Output the [x, y] coordinate of the center of the cell containing the given text.  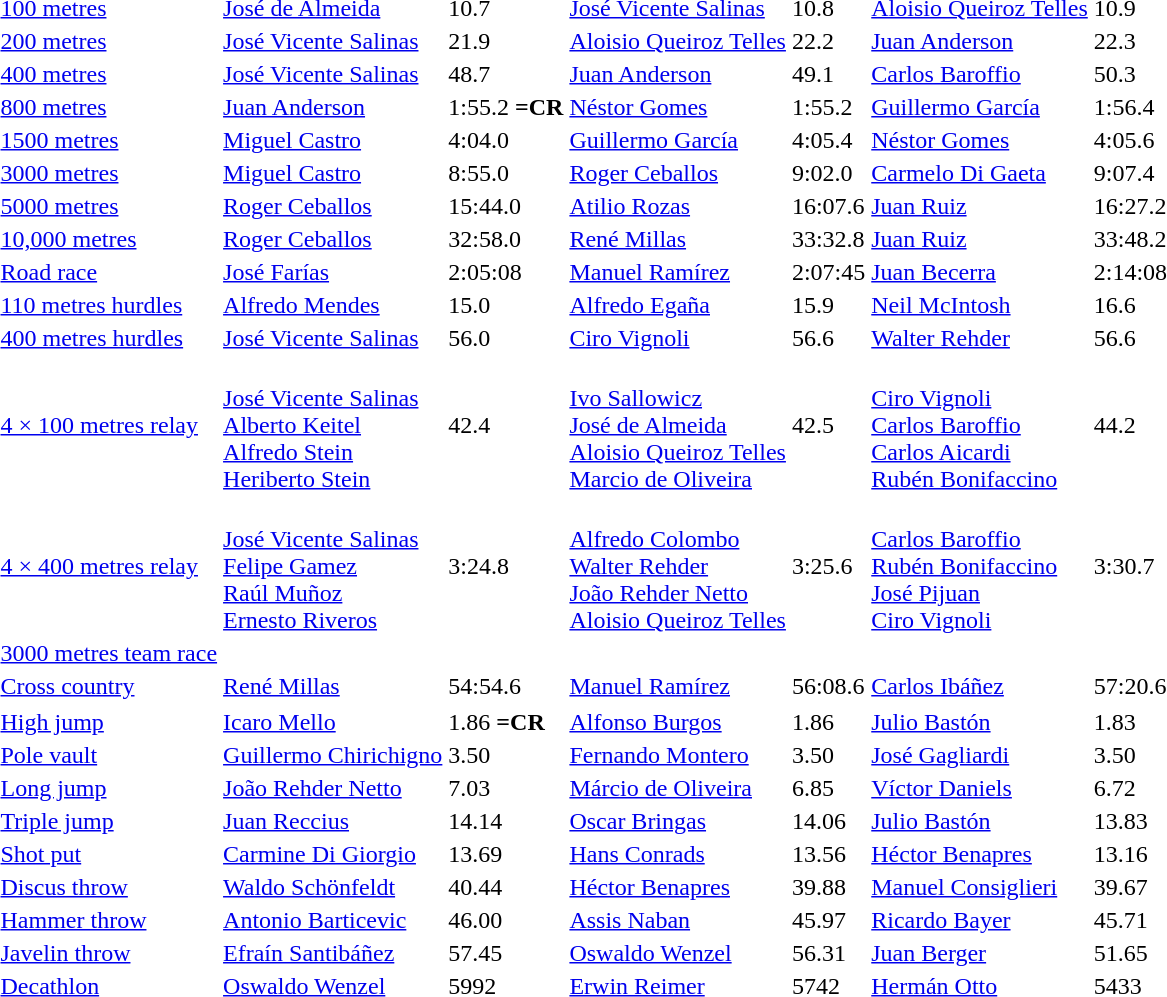
4:05.4 [828, 140]
Oswaldo Wenzel [678, 953]
Ciro Vignoli [678, 338]
42.5 [828, 425]
José Gagliardi [980, 755]
João Rehder Netto [333, 788]
Carlos BaroffioRubén BonifaccinoJosé PijuanCiro Vignoli [980, 566]
Juan Reccius [333, 821]
Carmine Di Giorgio [333, 854]
14.14 [506, 821]
56.31 [828, 953]
15:44.0 [506, 206]
1:55.2 =CR [506, 107]
14.06 [828, 821]
54:54.6 [506, 686]
José Vicente SalinasFelipe GamezRaúl MuñozErnesto Riveros [333, 566]
Alfredo Mendes [333, 305]
9:02.0 [828, 173]
45.97 [828, 920]
2:05:08 [506, 272]
Antonio Barticevic [333, 920]
15.9 [828, 305]
15.0 [506, 305]
39.88 [828, 887]
56.0 [506, 338]
3:25.6 [828, 566]
49.1 [828, 74]
48.7 [506, 74]
Márcio de Oliveira [678, 788]
Carlos Ibáñez [980, 686]
Alfredo ColomboWalter RehderJoão Rehder NettoAloisio Queiroz Telles [678, 566]
56:08.6 [828, 686]
Carmelo Di Gaeta [980, 173]
José Vicente SalinasAlberto KeitelAlfredo SteinHeriberto Stein [333, 425]
Ciro VignoliCarlos BaroffioCarlos AicardiRubén Bonifaccino [980, 425]
Ricardo Bayer [980, 920]
Manuel Consiglieri [980, 887]
32:58.0 [506, 239]
16:07.6 [828, 206]
Carlos Baroffio [980, 74]
42.4 [506, 425]
Efraín Santibáñez [333, 953]
José Farías [333, 272]
Walter Rehder [980, 338]
2:07:45 [828, 272]
56.6 [828, 338]
40.44 [506, 887]
Víctor Daniels [980, 788]
1.86 [828, 722]
46.00 [506, 920]
4:04.0 [506, 140]
Icaro Mello [333, 722]
Guillermo Chirichigno [333, 755]
8:55.0 [506, 173]
Aloisio Queiroz Telles [678, 41]
Alfredo Egaña [678, 305]
Oscar Bringas [678, 821]
22.2 [828, 41]
33:32.8 [828, 239]
7.03 [506, 788]
3:24.8 [506, 566]
Juan Berger [980, 953]
6.85 [828, 788]
21.9 [506, 41]
57.45 [506, 953]
Fernando Montero [678, 755]
Ivo SallowiczJosé de AlmeidaAloisio Queiroz TellesMarcio de Oliveira [678, 425]
Atilio Rozas [678, 206]
1.86 =CR [506, 722]
13.69 [506, 854]
Assis Naban [678, 920]
1:55.2 [828, 107]
Alfonso Burgos [678, 722]
13.56 [828, 854]
Waldo Schönfeldt [333, 887]
Juan Becerra [980, 272]
Hans Conrads [678, 854]
Neil McIntosh [980, 305]
